Provide the (x, y) coordinate of the cell's center where the given text is located.  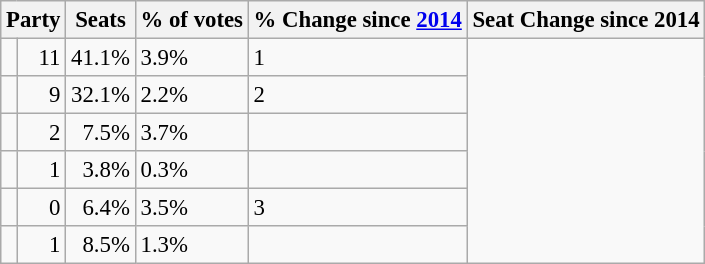
% Change since 2014 (358, 20)
8.5% (100, 245)
3.9% (192, 58)
% of votes (192, 20)
9 (42, 95)
3 (358, 208)
41.1% (100, 58)
3.8% (100, 170)
7.5% (100, 133)
0.3% (192, 170)
3.7% (192, 133)
Seats (100, 20)
0 (42, 208)
6.4% (100, 208)
11 (42, 58)
Party (34, 20)
32.1% (100, 95)
Seat Change since 2014 (586, 20)
1.3% (192, 245)
2.2% (192, 95)
3.5% (192, 208)
